Pinpoint the cell where the given text exists, returning its (x, y) midpoint coordinate. 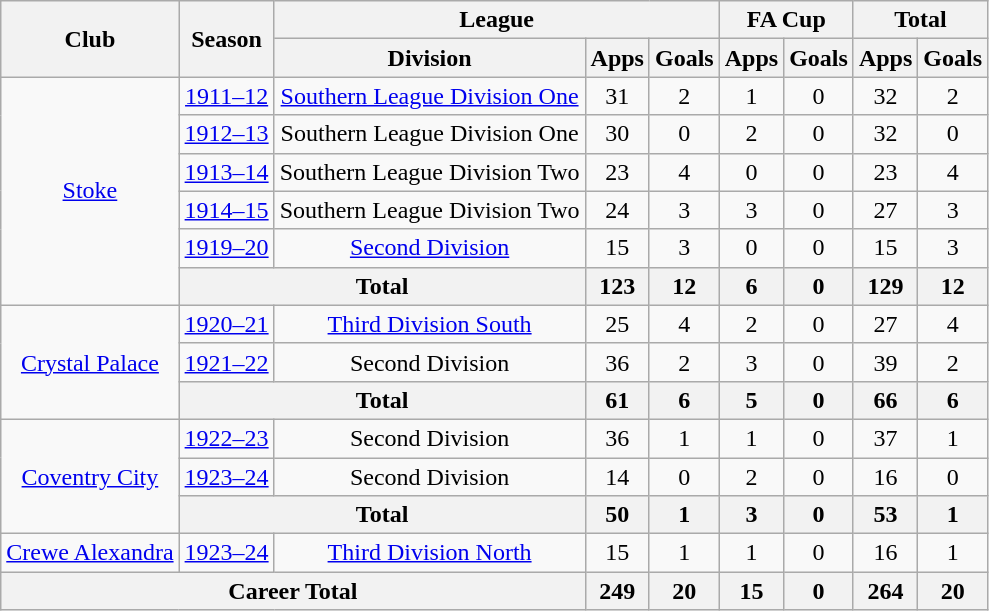
Crewe Alexandra (90, 553)
24 (617, 210)
25 (617, 324)
264 (885, 591)
Division (430, 58)
1913–14 (226, 172)
31 (617, 96)
Stoke (90, 191)
FA Cup (786, 20)
1914–15 (226, 210)
League (496, 20)
Season (226, 39)
50 (617, 515)
14 (617, 477)
53 (885, 515)
Coventry City (90, 476)
66 (885, 400)
39 (885, 362)
61 (617, 400)
1920–21 (226, 324)
249 (617, 591)
Third Division South (430, 324)
1911–12 (226, 96)
Career Total (293, 591)
1919–20 (226, 248)
1922–23 (226, 438)
Club (90, 39)
129 (885, 286)
5 (751, 400)
1912–13 (226, 134)
Third Division North (430, 553)
30 (617, 134)
1921–22 (226, 362)
Crystal Palace (90, 362)
37 (885, 438)
123 (617, 286)
